Capture the cell that displays the provided text and extract its (X, Y) central coordinate. 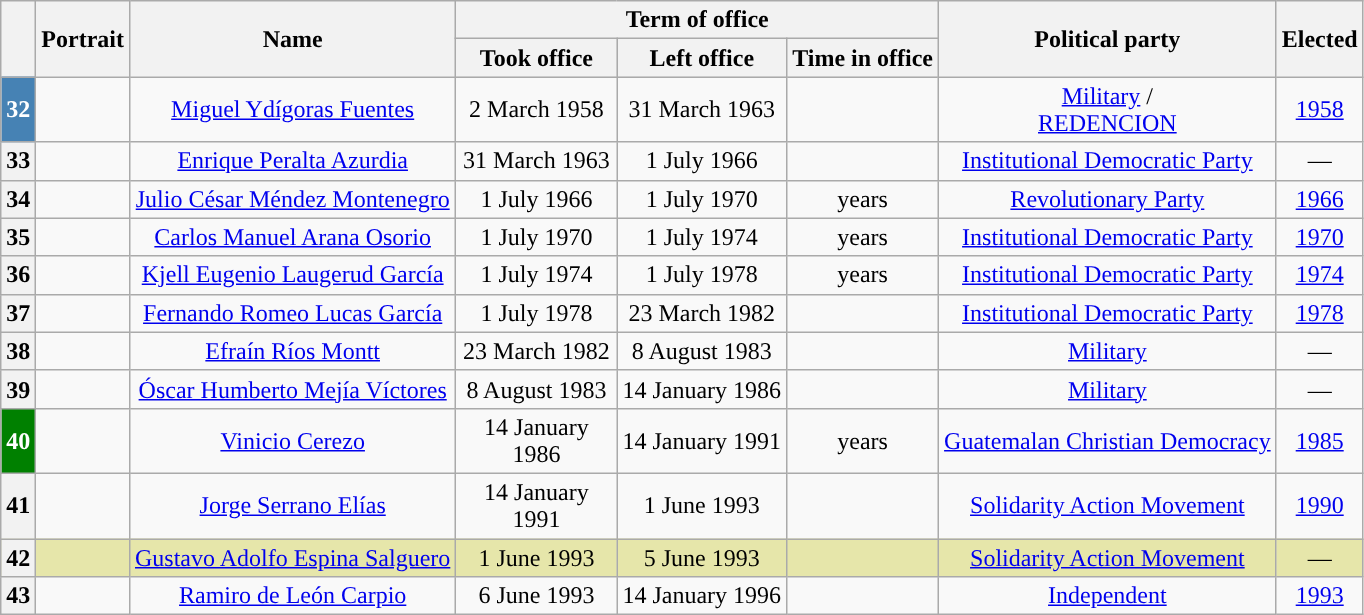
Óscar Humberto Mejía Víctores (292, 389)
Miguel Ydígoras Fuentes (292, 110)
Jorge Serrano Elías (292, 506)
36 (18, 275)
Political party (1108, 39)
42 (18, 557)
34 (18, 199)
1970 (1320, 237)
6 June 1993 (536, 596)
33 (18, 161)
1993 (1320, 596)
Julio César Méndez Montenegro (292, 199)
Term of office (698, 20)
5 June 1993 (702, 557)
1990 (1320, 506)
Guatemalan Christian Democracy (1108, 440)
1958 (1320, 110)
Time in office (863, 58)
Took office (536, 58)
Independent (1108, 596)
43 (18, 596)
1978 (1320, 313)
Gustavo Adolfo Espina Salguero (292, 557)
Carlos Manuel Arana Osorio (292, 237)
1974 (1320, 275)
37 (18, 313)
1985 (1320, 440)
Enrique Peralta Azurdia (292, 161)
Name (292, 39)
Portrait (83, 39)
Left office (702, 58)
Revolutionary Party (1108, 199)
Elected (1320, 39)
Efraín Ríos Montt (292, 351)
Kjell Eugenio Laugerud García (292, 275)
35 (18, 237)
Military /REDENCION (1108, 110)
32 (18, 110)
Vinicio Cerezo (292, 440)
Fernando Romeo Lucas García (292, 313)
40 (18, 440)
14 January 1996 (702, 596)
39 (18, 389)
1966 (1320, 199)
38 (18, 351)
Ramiro de León Carpio (292, 596)
2 March 1958 (536, 110)
41 (18, 506)
